From the cell containing the given text, extract its center point as [x, y] coordinate. 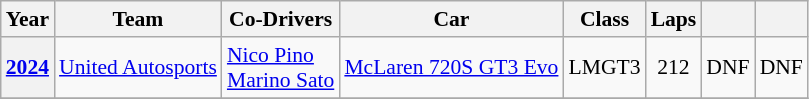
United Autosports [138, 68]
Car [451, 19]
McLaren 720S GT3 Evo [451, 68]
Co-Drivers [280, 19]
Nico Pino Marino Sato [280, 68]
Class [604, 19]
2024 [28, 68]
212 [674, 68]
LMGT3 [604, 68]
Year [28, 19]
Team [138, 19]
Laps [674, 19]
